Extract the [X, Y] coordinate from the center of the cell holding the provided text.  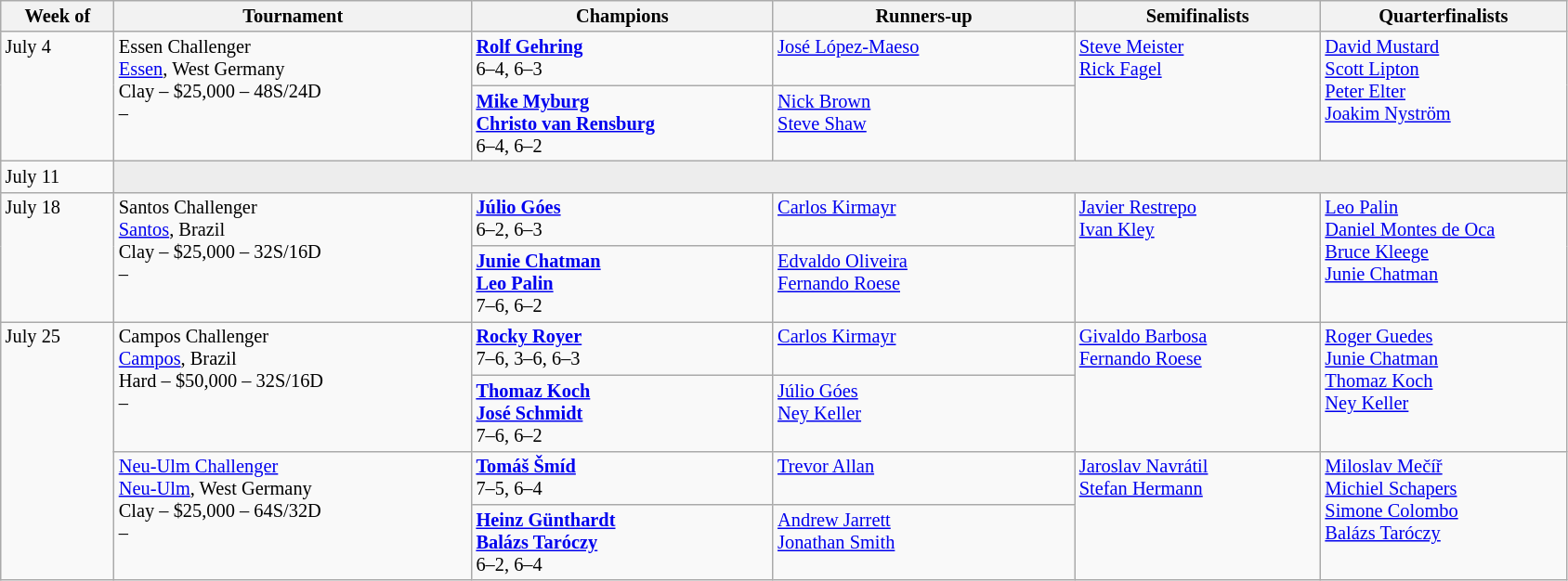
Runners-up [923, 16]
July 18 [58, 256]
José López-Maeso [923, 58]
Thomaz Koch José Schmidt7–6, 6–2 [622, 413]
Quarterfinalists [1444, 16]
Week of [58, 16]
Santos Challenger Santos, BrazilClay – $25,000 – 32S/16D – [294, 256]
Tomáš Šmíd 7–5, 6–4 [622, 478]
Rolf Gehring 6–4, 6–3 [622, 58]
Givaldo Barbosa Fernando Roese [1198, 386]
Júlio Góes 6–2, 6–3 [622, 219]
Miloslav Mečíř Michiel Schapers Simone Colombo Balázs Taróczy [1444, 516]
Tournament [294, 16]
Semifinalists [1198, 16]
Campos Challenger Campos, BrazilHard – $50,000 – 32S/16D – [294, 386]
Nick Brown Steve Shaw [923, 123]
Javier Restrepo Ivan Kley [1198, 256]
Steve Meister Rick Fagel [1198, 97]
Mike Myburg Christo van Rensburg6–4, 6–2 [622, 123]
Andrew Jarrett Jonathan Smith [923, 542]
Leo Palin Daniel Montes de Oca Bruce Kleege Junie Chatman [1444, 256]
Essen Challenger Essen, West GermanyClay – $25,000 – 48S/24D – [294, 97]
July 25 [58, 451]
Jaroslav Navrátil Stefan Hermann [1198, 516]
July 11 [58, 176]
David Mustard Scott Lipton Peter Elter Joakim Nyström [1444, 97]
Trevor Allan [923, 478]
July 4 [58, 97]
Junie Chatman Leo Palin7–6, 6–2 [622, 284]
Júlio Góes Ney Keller [923, 413]
Neu-Ulm Challenger Neu-Ulm, West GermanyClay – $25,000 – 64S/32D – [294, 516]
Roger Guedes Junie Chatman Thomaz Koch Ney Keller [1444, 386]
Edvaldo Oliveira Fernando Roese [923, 284]
Rocky Royer 7–6, 3–6, 6–3 [622, 348]
Heinz Günthardt Balázs Taróczy6–2, 6–4 [622, 542]
Champions [622, 16]
